Capture the cell that displays the provided text and extract its [X, Y] central coordinate. 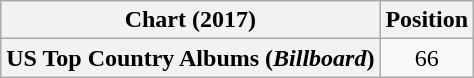
Position [427, 20]
66 [427, 58]
US Top Country Albums (Billboard) [190, 58]
Chart (2017) [190, 20]
